Locate the cell with the specified text and output its (X, Y) center coordinate. 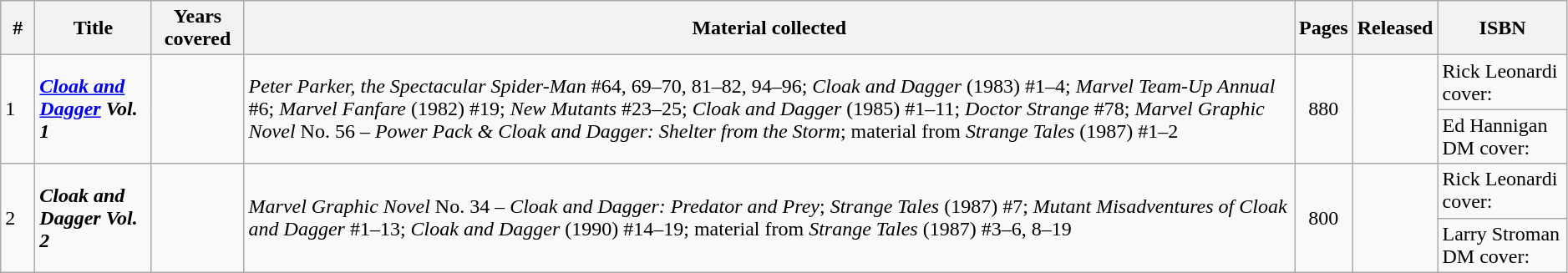
Cloak and Dagger Vol. 1 (94, 109)
Ed Hannigan DM cover: (1502, 137)
Material collected (769, 28)
Years covered (197, 28)
2 (18, 218)
# (18, 28)
Released (1395, 28)
ISBN (1502, 28)
1 (18, 109)
Pages (1324, 28)
Larry Stroman DM cover: (1502, 245)
800 (1324, 218)
Title (94, 28)
880 (1324, 109)
Cloak and Dagger Vol. 2 (94, 218)
